Detect which cell encompasses the target text, then output its (x, y) center coordinate. 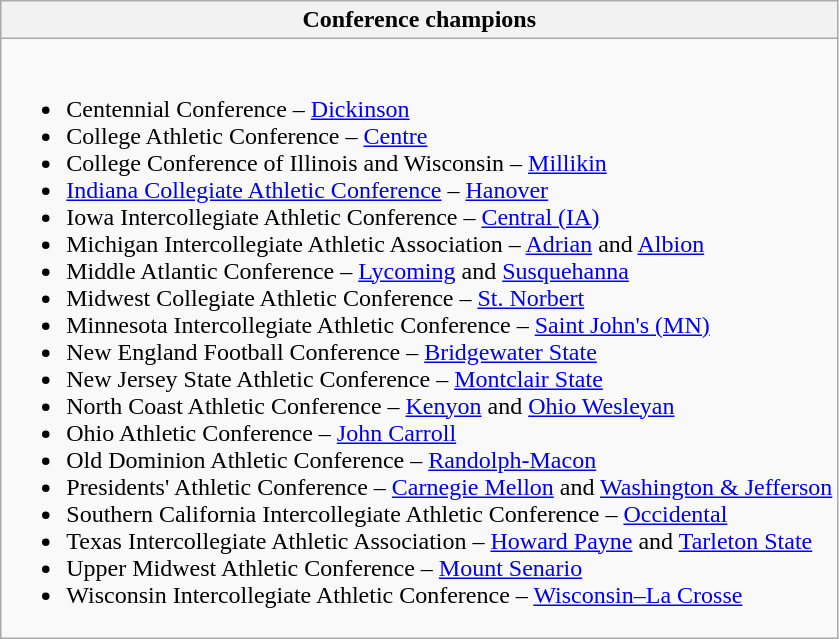
Conference champions (420, 20)
